Search for the cell housing the specified text and yield its (X, Y) center coordinate. 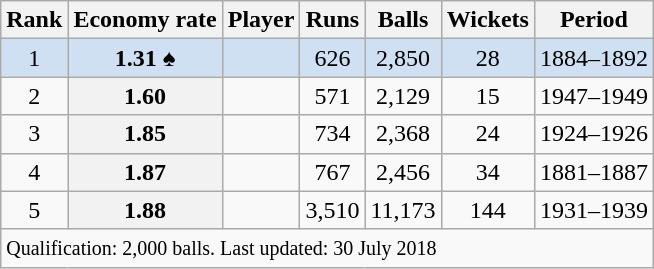
144 (488, 210)
2,456 (403, 172)
4 (34, 172)
Rank (34, 20)
28 (488, 58)
1924–1926 (594, 134)
1.87 (145, 172)
Economy rate (145, 20)
1931–1939 (594, 210)
2,129 (403, 96)
Balls (403, 20)
1947–1949 (594, 96)
571 (332, 96)
34 (488, 172)
1.60 (145, 96)
3,510 (332, 210)
11,173 (403, 210)
1.31 ♠ (145, 58)
1.88 (145, 210)
Period (594, 20)
1884–1892 (594, 58)
626 (332, 58)
3 (34, 134)
15 (488, 96)
1 (34, 58)
1.85 (145, 134)
734 (332, 134)
2 (34, 96)
Runs (332, 20)
767 (332, 172)
2,850 (403, 58)
Wickets (488, 20)
1881–1887 (594, 172)
5 (34, 210)
24 (488, 134)
Qualification: 2,000 balls. Last updated: 30 July 2018 (328, 248)
Player (261, 20)
2,368 (403, 134)
